Return (X, Y) of the center of cell containing provided text 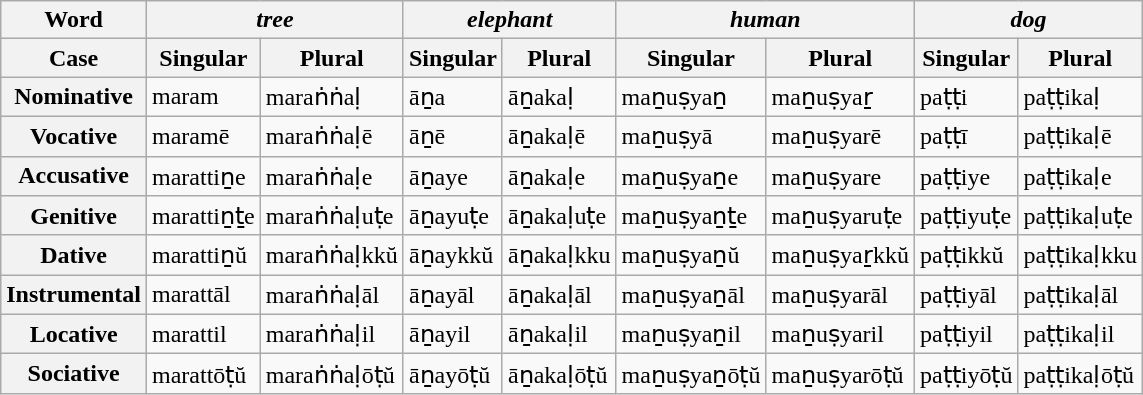
paṭṭikaḷē (1080, 136)
Sociative (74, 374)
maram (203, 97)
maṉuṣyaṉe (691, 176)
Nominative (74, 97)
maṉuṣyarē (840, 136)
āṉakaḷē (559, 136)
marattiṉe (203, 176)
maraṅṅaḷē (332, 136)
elephant (510, 20)
maraṅṅaḷ (332, 97)
paṭṭī (966, 136)
paṭṭikaḷōṭŭ (1080, 374)
āṉakaḷuṭe (559, 216)
maṉuṣyā (691, 136)
maraṅṅaḷōṭŭ (332, 374)
Vocative (74, 136)
maraṅṅaḷe (332, 176)
paṭṭikaḷāl (1080, 295)
paṭṭikaḷ (1080, 97)
maramē (203, 136)
maṉuṣyare (840, 176)
āṉayuṭe (452, 216)
āṉayāl (452, 295)
marattiṉŭ (203, 255)
maṉuṣyaṟ (840, 97)
āṉē (452, 136)
marattōṭŭ (203, 374)
āṉa (452, 97)
marattiṉṯe (203, 216)
paṭṭiyōṭŭ (966, 374)
paṭṭi (966, 97)
Word (74, 20)
āṉakaḷāl (559, 295)
āṉakaḷe (559, 176)
paṭṭikaḷil (1080, 334)
maṉuṣyaṉil (691, 334)
maṉuṣyarāl (840, 295)
maraṅṅaḷuṭe (332, 216)
maṉuṣyaṟkkŭ (840, 255)
maraṅṅaḷāl (332, 295)
Instrumental (74, 295)
dog (1029, 20)
āṉakaḷil (559, 334)
āṉayil (452, 334)
paṭṭikaḷkku (1080, 255)
paṭṭiyil (966, 334)
marattil (203, 334)
human (766, 20)
maṉuṣyaṉāl (691, 295)
āṉaye (452, 176)
Accusative (74, 176)
Dative (74, 255)
Case (74, 58)
tree (274, 20)
paṭṭikkŭ (966, 255)
maṉuṣyaruṭe (840, 216)
paṭṭiyuṭe (966, 216)
paṭṭiye (966, 176)
maṉuṣyarōṭŭ (840, 374)
maṉuṣyaṉōṭŭ (691, 374)
paṭṭiyāl (966, 295)
maṉuṣyaṉṯe (691, 216)
Genitive (74, 216)
maraṅṅaḷil (332, 334)
maṉuṣyaṉŭ (691, 255)
paṭṭikaḷuṭe (1080, 216)
maṉuṣyaṉ (691, 97)
Locative (74, 334)
āṉayōṭŭ (452, 374)
āṉakaḷōṭŭ (559, 374)
marattāl (203, 295)
āṉaykkŭ (452, 255)
āṉakaḷ (559, 97)
maṉuṣyaril (840, 334)
āṉakaḷkku (559, 255)
maraṅṅaḷkkŭ (332, 255)
paṭṭikaḷe (1080, 176)
